Determine the [X, Y] coordinate at the center of the cell enclosing the given text.  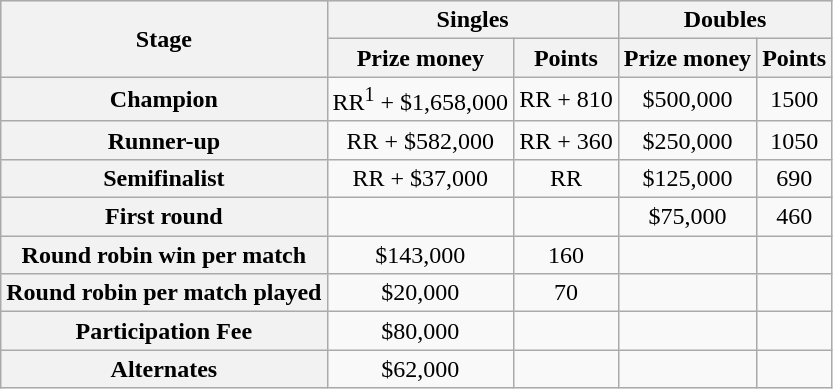
$250,000 [687, 140]
RR [566, 178]
1500 [794, 100]
Singles [472, 20]
$500,000 [687, 100]
RR + 360 [566, 140]
Champion [164, 100]
Round robin per match played [164, 293]
$20,000 [420, 293]
Doubles [724, 20]
RR + 810 [566, 100]
160 [566, 255]
Round robin win per match [164, 255]
RR1 + $1,658,000 [420, 100]
1050 [794, 140]
RR + $37,000 [420, 178]
$143,000 [420, 255]
$80,000 [420, 331]
Semifinalist [164, 178]
First round [164, 217]
Runner-up [164, 140]
RR + $582,000 [420, 140]
70 [566, 293]
$62,000 [420, 369]
$125,000 [687, 178]
460 [794, 217]
$75,000 [687, 217]
690 [794, 178]
Alternates [164, 369]
Stage [164, 39]
Participation Fee [164, 331]
